Extract the [X, Y] coordinate from the center of the cell holding the provided text.  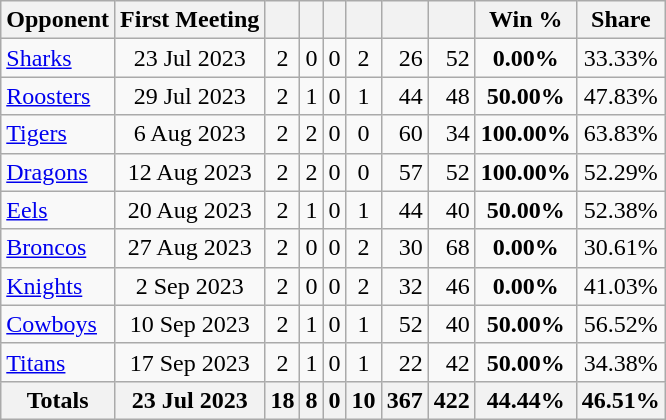
17 Sep 2023 [190, 362]
Knights [58, 286]
26 [404, 58]
41.03% [620, 286]
Broncos [58, 248]
Roosters [58, 96]
First Meeting [190, 20]
46.51% [620, 400]
29 Jul 2023 [190, 96]
56.52% [620, 324]
422 [452, 400]
12 Aug 2023 [190, 172]
6 Aug 2023 [190, 134]
33.33% [620, 58]
60 [404, 134]
367 [404, 400]
10 Sep 2023 [190, 324]
34 [452, 134]
44.44% [526, 400]
30 [404, 248]
Opponent [58, 20]
Cowboys [58, 324]
34.38% [620, 362]
48 [452, 96]
63.83% [620, 134]
10 [364, 400]
Sharks [58, 58]
46 [452, 286]
Tigers [58, 134]
52.38% [620, 210]
20 Aug 2023 [190, 210]
Win % [526, 20]
57 [404, 172]
68 [452, 248]
30.61% [620, 248]
2 Sep 2023 [190, 286]
Titans [58, 362]
Totals [58, 400]
Eels [58, 210]
42 [452, 362]
27 Aug 2023 [190, 248]
Share [620, 20]
8 [312, 400]
18 [282, 400]
47.83% [620, 96]
32 [404, 286]
52.29% [620, 172]
22 [404, 362]
Dragons [58, 172]
